Capture the cell that displays the provided text and extract its (x, y) central coordinate. 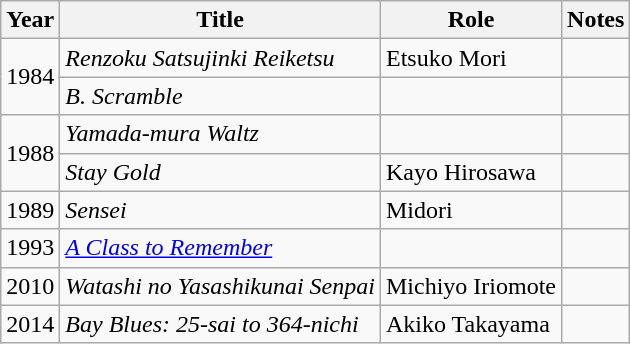
B. Scramble (220, 96)
2010 (30, 286)
Role (470, 20)
Midori (470, 210)
1989 (30, 210)
Watashi no Yasashikunai Senpai (220, 286)
Bay Blues: 25-sai to 364-nichi (220, 324)
Title (220, 20)
Year (30, 20)
A Class to Remember (220, 248)
Michiyo Iriomote (470, 286)
Renzoku Satsujinki Reiketsu (220, 58)
Akiko Takayama (470, 324)
Stay Gold (220, 172)
1993 (30, 248)
Sensei (220, 210)
1984 (30, 77)
2014 (30, 324)
1988 (30, 153)
Kayo Hirosawa (470, 172)
Etsuko Mori (470, 58)
Notes (596, 20)
Yamada-mura Waltz (220, 134)
